Provide the (x, y) coordinate of the cell's center where the given text is located.  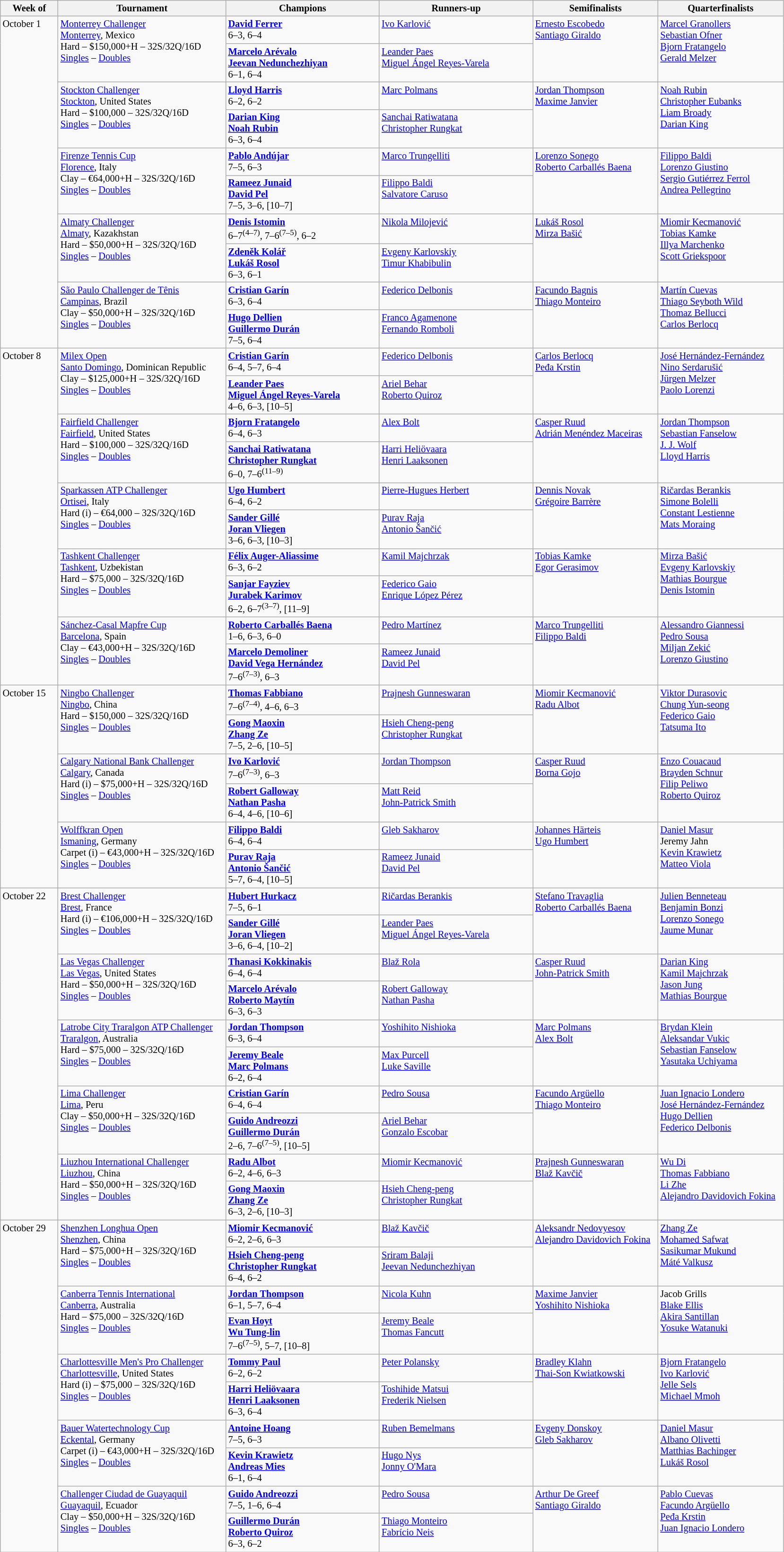
Thomas Fabbiano7–6(7–4), 4–6, 6–3 (303, 700)
Filippo Baldi6–4, 6–4 (303, 836)
Ariel Behar Roberto Quiroz (456, 395)
October 29 (29, 1386)
Bjorn Fratangelo6–4, 6–3 (303, 428)
Brest ChallengerBrest, France Hard (i) – €106,000+H – 32S/32Q/16DSingles – Doubles (142, 921)
Guido Andreozzi7–5, 1–6, 6–4 (303, 1499)
Sanchai Ratiwatana Christopher Rungkat (456, 129)
Robert Galloway Nathan Pasha6–4, 4–6, [10–6] (303, 803)
Max Purcell Luke Saville (456, 1066)
Bradley Klahn Thai-Son Kwiatkowski (596, 1387)
Marcelo Arévalo Jeevan Nedunchezhiyan6–1, 6–4 (303, 63)
Blaž Rola (456, 967)
Franco Agamenone Fernando Romboli (456, 329)
Jordan Thompson Maxime Janvier (596, 114)
Tommy Paul6–2, 6–2 (303, 1368)
Pablo Cuevas Facundo Argüello Peđa Krstin Juan Ignacio Londero (721, 1518)
Casper Ruud Borna Gojo (596, 788)
Liuzhou International ChallengerLiuzhou, China Hard – $50,000+H – 32S/32Q/16DSingles – Doubles (142, 1186)
Darian King Kamil Majchrzak Jason Jung Mathias Bourgue (721, 987)
Denis Istomin6–7(4–7), 7–6(7–5), 6–2 (303, 229)
Stockton ChallengerStockton, United States Hard – $100,000 – 32S/32Q/16DSingles – Doubles (142, 114)
Evan Hoyt Wu Tung-lin7–6(7–5), 5–7, [10–8] (303, 1334)
Quarterfinalists (721, 8)
Zdeněk Kolář Lukáš Rosol6–3, 6–1 (303, 263)
Ruben Bemelmans (456, 1434)
Sander Gillé Joran Vliegen3–6, 6–4, [10–2] (303, 934)
Jordan Thompson6–1, 5–7, 6–4 (303, 1299)
Filippo Baldi Lorenzo Giustino Sergio Gutiérrez Ferrol Andrea Pellegrino (721, 181)
Almaty ChallengerAlmaty, Kazakhstan Hard – $50,000+H – 32S/32Q/16DSingles – Doubles (142, 248)
Fairfield ChallengerFairfield, United States Hard – $100,000 – 32S/32Q/16DSingles – Doubles (142, 448)
Sriram Balaji Jeevan Nedunchezhiyan (456, 1266)
Alessandro Giannessi Pedro Sousa Miljan Zekić Lorenzo Giustino (721, 651)
Stefano Travaglia Roberto Carballés Baena (596, 921)
Pablo Andújar7–5, 6–3 (303, 162)
Gong Maoxin Zhang Ze6–3, 2–6, [10–3] (303, 1201)
Miomir Kecmanović Tobias Kamke Illya Marchenko Scott Griekspoor (721, 248)
Guido Andreozzi Guillermo Durán2–6, 7–6(7–5), [10–5] (303, 1133)
Gong Maoxin Zhang Ze7–5, 2–6, [10–5] (303, 734)
Ernesto Escobedo Santiago Giraldo (596, 49)
Marcelo Demoliner David Vega Hernández7–6(7–3), 6–3 (303, 664)
Radu Albot6–2, 4–6, 6–3 (303, 1167)
Champions (303, 8)
Mirza Bašić Evgeny Karlovskiy Mathias Bourgue Denis Istomin (721, 583)
Zhang Ze Mohamed Safwat Sasikumar Mukund Máté Valkusz (721, 1253)
Jordan Thompson Sebastian Fanselow J. J. Wolf Lloyd Harris (721, 448)
Lorenzo Sonego Roberto Carballés Baena (596, 181)
Ričardas Berankis (456, 902)
Toshihide Matsui Frederik Nielsen (456, 1401)
Martín Cuevas Thiago Seyboth Wild Thomaz Bellucci Carlos Berlocq (721, 315)
Calgary National Bank ChallengerCalgary, Canada Hard (i) – $75,000+H – 32S/32Q/16DSingles – Doubles (142, 788)
Jordan Thompson (456, 768)
Evgeny Karlovskiy Timur Khabibulin (456, 263)
Semifinalists (596, 8)
Shenzhen Longhua OpenShenzhen, China Hard – $75,000+H – 32S/32Q/16DSingles – Doubles (142, 1253)
Jordan Thompson6–3, 6–4 (303, 1033)
Ivo Karlović7–6(7–3), 6–3 (303, 768)
Canberra Tennis InternationalCanberra, Australia Hard – $75,000 – 32S/32Q/16DSingles – Doubles (142, 1320)
São Paulo Challenger de TênisCampinas, Brazil Clay – $50,000+H – 32S/32Q/16DSingles – Doubles (142, 315)
Evgeny Donskoy Gleb Sakharov (596, 1453)
Tournament (142, 8)
Aleksandr Nedovyesov Alejandro Davidovich Fokina (596, 1253)
Gleb Sakharov (456, 836)
Charlottesville Men's Pro ChallengerCharlottesville, United States Hard (i) – $75,000 – 32S/32Q/16DSingles – Doubles (142, 1387)
Bjorn Fratangelo Ivo Karlović Jelle Sels Michael Mmoh (721, 1387)
Jacob Grills Blake Ellis Akira Santillan Yosuke Watanuki (721, 1320)
Ričardas Berankis Simone Bolelli Constant Lestienne Mats Moraing (721, 516)
Firenze Tennis CupFlorence, Italy Clay – €64,000+H – 32S/32Q/16DSingles – Doubles (142, 181)
Guillermo Durán Roberto Quiroz6–3, 6–2 (303, 1533)
David Ferrer6–3, 6–4 (303, 30)
Tobias Kamke Egor Gerasimov (596, 583)
Lukáš Rosol Mirza Bašić (596, 248)
Carlos Berlocq Peđa Krstin (596, 381)
Lima ChallengerLima, Peru Clay – $50,000+H – 32S/32Q/16DSingles – Doubles (142, 1120)
Matt Reid John-Patrick Smith (456, 803)
Sander Gillé Joran Vliegen3–6, 6–3, [10–3] (303, 529)
Prajnesh Gunneswaran (456, 700)
Maxime Janvier Yoshihito Nishioka (596, 1320)
Yoshihito Nishioka (456, 1033)
Arthur De Greef Santiago Giraldo (596, 1518)
Ariel Behar Gonzalo Escobar (456, 1133)
Harri Heliövaara Henri Laaksonen6–3, 6–4 (303, 1401)
Thanasi Kokkinakis6–4, 6–4 (303, 967)
Enzo Couacaud Brayden Schnur Filip Peliwo Roberto Quiroz (721, 788)
Cristian Garín6–4, 5–7, 6–4 (303, 362)
Prajnesh Gunneswaran Blaž Kavčič (596, 1186)
Purav Raja Antonio Šančić (456, 529)
Alex Bolt (456, 428)
Ivo Karlović (456, 30)
Harri Heliövaara Henri Laaksonen (456, 462)
Daniel Masur Jeremy Jahn Kevin Krawietz Matteo Viola (721, 855)
Blaž Kavčič (456, 1234)
October 1 (29, 182)
Purav Raja Antonio Šančić5–7, 6–4, [10–5] (303, 868)
Noah Rubin Christopher Eubanks Liam Broady Darian King (721, 114)
Kevin Krawietz Andreas Mies6–1, 6–4 (303, 1467)
October 22 (29, 1054)
Hugo Dellien Guillermo Durán7–5, 6–4 (303, 329)
Monterrey ChallengerMonterrey, Mexico Hard – $150,000+H – 32S/32Q/16DSingles – Doubles (142, 49)
Pierre-Hugues Herbert (456, 496)
Cristian Garín6–3, 6–4 (303, 296)
Bauer Watertechnology CupEckental, Germany Carpet (i) – €43,000+H – 32S/32Q/16DSingles – Doubles (142, 1453)
Nicola Kuhn (456, 1299)
Tashkent ChallengerTashkent, Uzbekistan Hard – $75,000 – 32S/32Q/16DSingles – Doubles (142, 583)
Brydan Klein Aleksandar Vukic Sebastian Fanselow Yasutaka Uchiyama (721, 1052)
José Hernández-Fernández Nino Serdarušić Jürgen Melzer Paolo Lorenzi (721, 381)
Robert Galloway Nathan Pasha (456, 1000)
Roberto Carballés Baena1–6, 6–3, 6–0 (303, 631)
Miomir Kecmanović (456, 1167)
Wu Di Thomas Fabbiano Li Zhe Alejandro Davidovich Fokina (721, 1186)
October 15 (29, 786)
Week of (29, 8)
Juan Ignacio Londero José Hernández-Fernández Hugo Dellien Federico Delbonis (721, 1120)
Rameez Junaid David Pel7–5, 3–6, [10–7] (303, 194)
Lloyd Harris6–2, 6–2 (303, 96)
Marcelo Arévalo Roberto Maytín6–3, 6–3 (303, 1000)
Daniel Masur Albano Olivetti Matthias Bachinger Lukáš Rosol (721, 1453)
Sparkassen ATP ChallengerOrtisei, Italy Hard (i) – €64,000 – 32S/32Q/16DSingles – Doubles (142, 516)
Marco Trungelliti (456, 162)
Ugo Humbert6–4, 6–2 (303, 496)
Marcel Granollers Sebastian Ofner Bjorn Fratangelo Gerald Melzer (721, 49)
Facundo Argüello Thiago Monteiro (596, 1120)
Antoine Hoang7–5, 6–3 (303, 1434)
Milex OpenSanto Domingo, Dominican Republic Clay – $125,000+H – 32S/32Q/16DSingles – Doubles (142, 381)
Julien Benneteau Benjamin Bonzi Lorenzo Sonego Jaume Munar (721, 921)
Nikola Milojević (456, 229)
Jeremy Beale Thomas Fancutt (456, 1334)
Facundo Bagnis Thiago Monteiro (596, 315)
Darian King Noah Rubin6–3, 6–4 (303, 129)
Wolffkran OpenIsmaning, Germany Carpet (i) – €43,000+H – 32S/32Q/16DSingles – Doubles (142, 855)
Casper Ruud Adrián Menéndez Maceiras (596, 448)
Hubert Hurkacz7–5, 6–1 (303, 902)
October 8 (29, 517)
Dennis Novak Grégoire Barrère (596, 516)
Challenger Ciudad de GuayaquilGuayaquil, Ecuador Clay – $50,000+H – 32S/32Q/16DSingles – Doubles (142, 1518)
Kamil Majchrzak (456, 562)
Cristian Garín6–4, 6–4 (303, 1099)
Federico Gaio Enrique López Pérez (456, 596)
Las Vegas ChallengerLas Vegas, United States Hard – $50,000+H – 32S/32Q/16DSingles – Doubles (142, 987)
Marco Trungelliti Filippo Baldi (596, 651)
Félix Auger-Aliassime6–3, 6–2 (303, 562)
Filippo Baldi Salvatore Caruso (456, 194)
Marc Polmans Alex Bolt (596, 1052)
Sanchai Ratiwatana Christopher Rungkat6–0, 7–6(11–9) (303, 462)
Pedro Martínez (456, 631)
Casper Ruud John-Patrick Smith (596, 987)
Runners-up (456, 8)
Viktor Durasovic Chung Yun-seong Federico Gaio Tatsuma Ito (721, 719)
Marc Polmans (456, 96)
Johannes Härteis Ugo Humbert (596, 855)
Leander Paes Miguel Ángel Reyes-Varela4–6, 6–3, [10–5] (303, 395)
Hugo Nys Jonny O'Mara (456, 1467)
Ningbo ChallengerNingbo, China Hard – $150,000 – 32S/32Q/16DSingles – Doubles (142, 719)
Thiago Monteiro Fabrício Neis (456, 1533)
Peter Polansky (456, 1368)
Sánchez-Casal Mapfre CupBarcelona, Spain Clay – €43,000+H – 32S/32Q/16DSingles – Doubles (142, 651)
Miomir Kecmanović6–2, 2–6, 6–3 (303, 1234)
Latrobe City Traralgon ATP ChallengerTraralgon, Australia Hard – $75,000 – 32S/32Q/16DSingles – Doubles (142, 1052)
Miomir Kecmanović Radu Albot (596, 719)
Hsieh Cheng-peng Christopher Rungkat6–4, 6–2 (303, 1266)
Jeremy Beale Marc Polmans6–2, 6–4 (303, 1066)
Sanjar Fayziev Jurabek Karimov6–2, 6–7(3–7), [11–9] (303, 596)
